Extract the (X, Y) coordinate from the center of the cell holding the provided text.  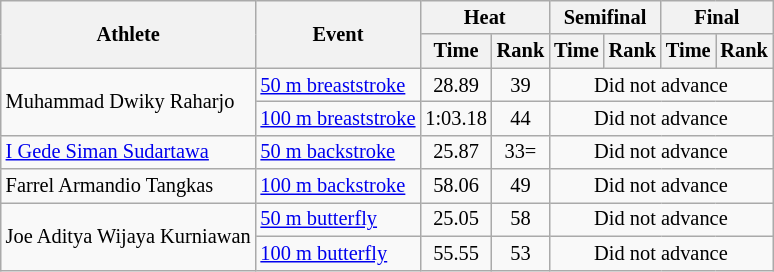
Event (338, 34)
44 (520, 118)
Farrel Armandio Tangkas (128, 186)
I Gede Siman Sudartawa (128, 152)
100 m backstroke (338, 186)
25.05 (456, 219)
55.55 (456, 253)
50 m backstroke (338, 152)
Heat (484, 17)
39 (520, 85)
Semifinal (605, 17)
100 m breaststroke (338, 118)
58.06 (456, 186)
Athlete (128, 34)
Muhammad Dwiky Raharjo (128, 102)
50 m breaststroke (338, 85)
49 (520, 186)
Joe Aditya Wijaya Kurniawan (128, 236)
33= (520, 152)
25.87 (456, 152)
1:03.18 (456, 118)
50 m butterfly (338, 219)
100 m butterfly (338, 253)
58 (520, 219)
28.89 (456, 85)
Final (717, 17)
53 (520, 253)
